Output the (x, y) coordinate of the center of the cell containing the given text.  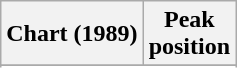
Peakposition (189, 34)
Chart (1989) (72, 34)
